From the cell containing the given text, extract its center point as [x, y] coordinate. 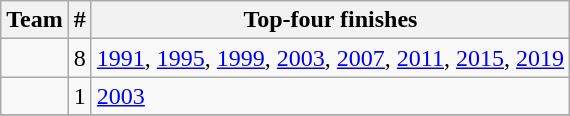
2003 [330, 96]
1991, 1995, 1999, 2003, 2007, 2011, 2015, 2019 [330, 58]
1 [80, 96]
Top-four finishes [330, 20]
8 [80, 58]
# [80, 20]
Team [35, 20]
